Capture the cell that displays the provided text and extract its [X, Y] central coordinate. 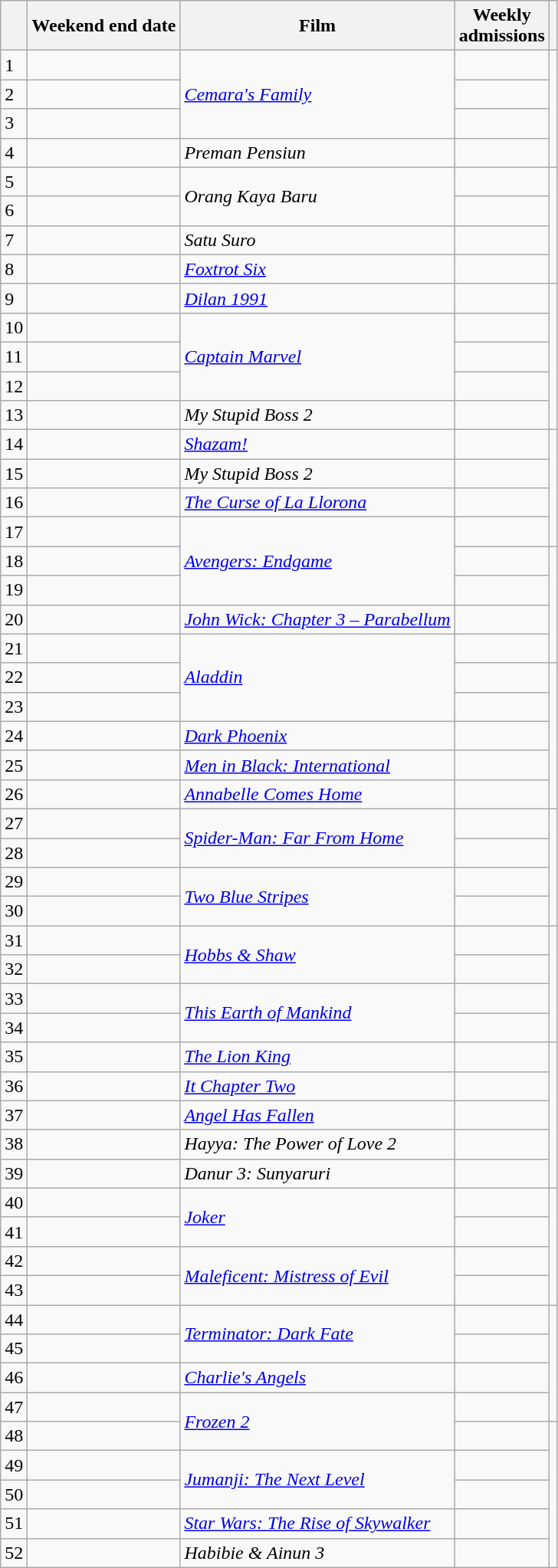
13 [14, 415]
39 [14, 1173]
Spider-Man: Far From Home [317, 838]
34 [14, 1028]
Dark Phoenix [317, 736]
20 [14, 619]
37 [14, 1115]
17 [14, 532]
15 [14, 474]
Two Blue Stripes [317, 897]
10 [14, 327]
21 [14, 648]
Weeklyadmissions [501, 26]
44 [14, 1319]
Terminator: Dark Fate [317, 1333]
Hayya: The Power of Love 2 [317, 1144]
Annabelle Comes Home [317, 794]
4 [14, 153]
35 [14, 1057]
43 [14, 1290]
Weekend end date [104, 26]
33 [14, 999]
28 [14, 853]
41 [14, 1232]
6 [14, 211]
3 [14, 123]
2 [14, 94]
Foxtrot Six [317, 269]
25 [14, 765]
30 [14, 911]
45 [14, 1349]
16 [14, 503]
Danur 3: Sunyaruri [317, 1173]
38 [14, 1144]
46 [14, 1378]
26 [14, 794]
27 [14, 823]
The Lion King [317, 1057]
49 [14, 1465]
47 [14, 1407]
29 [14, 882]
5 [14, 182]
1 [14, 65]
Aladdin [317, 677]
Avengers: Endgame [317, 561]
Joker [317, 1217]
23 [14, 707]
Star Wars: The Rise of Skywalker [317, 1524]
Men in Black: International [317, 765]
Frozen 2 [317, 1422]
24 [14, 736]
It Chapter Two [317, 1086]
7 [14, 240]
The Curse of La Llorona [317, 503]
Dilan 1991 [317, 298]
Cemara's Family [317, 94]
8 [14, 269]
48 [14, 1436]
Maleficent: Mistress of Evil [317, 1275]
This Earth of Mankind [317, 1013]
Preman Pensiun [317, 153]
Captain Marvel [317, 356]
Angel Has Fallen [317, 1115]
Satu Suro [317, 240]
19 [14, 590]
32 [14, 969]
31 [14, 940]
51 [14, 1524]
Orang Kaya Baru [317, 196]
11 [14, 356]
14 [14, 444]
40 [14, 1202]
9 [14, 298]
42 [14, 1261]
Habibie & Ainun 3 [317, 1553]
Shazam! [317, 444]
12 [14, 385]
Hobbs & Shaw [317, 955]
50 [14, 1494]
Jumanji: The Next Level [317, 1480]
52 [14, 1553]
Film [317, 26]
John Wick: Chapter 3 – Parabellum [317, 619]
36 [14, 1086]
Charlie's Angels [317, 1378]
22 [14, 677]
18 [14, 561]
